Output the (x, y) coordinate of the center of the cell containing the given text.  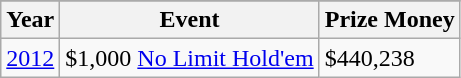
$440,238 (390, 58)
Event (190, 20)
$1,000 No Limit Hold'em (190, 58)
2012 (30, 58)
Year (30, 20)
Prize Money (390, 20)
